Locate the cell with the specified text and output its [x, y] center coordinate. 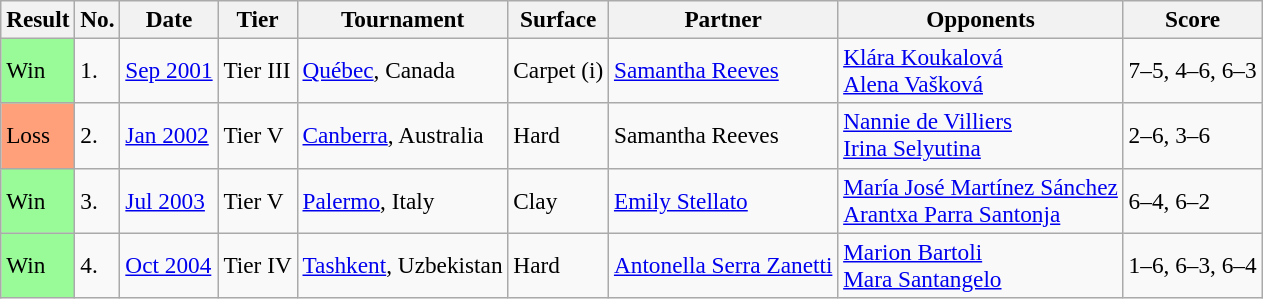
6–4, 6–2 [1192, 200]
Partner [724, 19]
Tier III [258, 70]
7–5, 4–6, 6–3 [1192, 70]
Result [38, 19]
Antonella Serra Zanetti [724, 264]
Emily Stellato [724, 200]
Sep 2001 [169, 70]
Klára Koukalová Alena Vašková [980, 70]
Score [1192, 19]
Jul 2003 [169, 200]
Carpet (i) [558, 70]
Date [169, 19]
Jan 2002 [169, 136]
4. [98, 264]
Marion Bartoli Mara Santangelo [980, 264]
Palermo, Italy [402, 200]
Tashkent, Uzbekistan [402, 264]
1–6, 6–3, 6–4 [1192, 264]
Tournament [402, 19]
María José Martínez Sánchez Arantxa Parra Santonja [980, 200]
No. [98, 19]
Surface [558, 19]
Nannie de Villiers Irina Selyutina [980, 136]
Québec, Canada [402, 70]
Canberra, Australia [402, 136]
Loss [38, 136]
Tier [258, 19]
Oct 2004 [169, 264]
3. [98, 200]
Clay [558, 200]
Opponents [980, 19]
1. [98, 70]
Tier IV [258, 264]
2. [98, 136]
2–6, 3–6 [1192, 136]
